Scan for the cell matching the given text and deliver its (X, Y) coordinate at center. 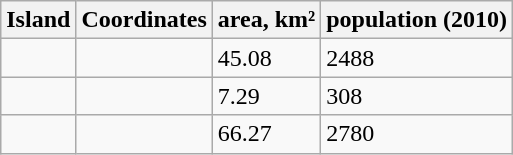
308 (417, 96)
7.29 (266, 96)
66.27 (266, 134)
Island (38, 20)
2488 (417, 58)
population (2010) (417, 20)
area, km² (266, 20)
45.08 (266, 58)
Coordinates (144, 20)
2780 (417, 134)
